Extract the [x, y] coordinate from the center of the cell holding the provided text.  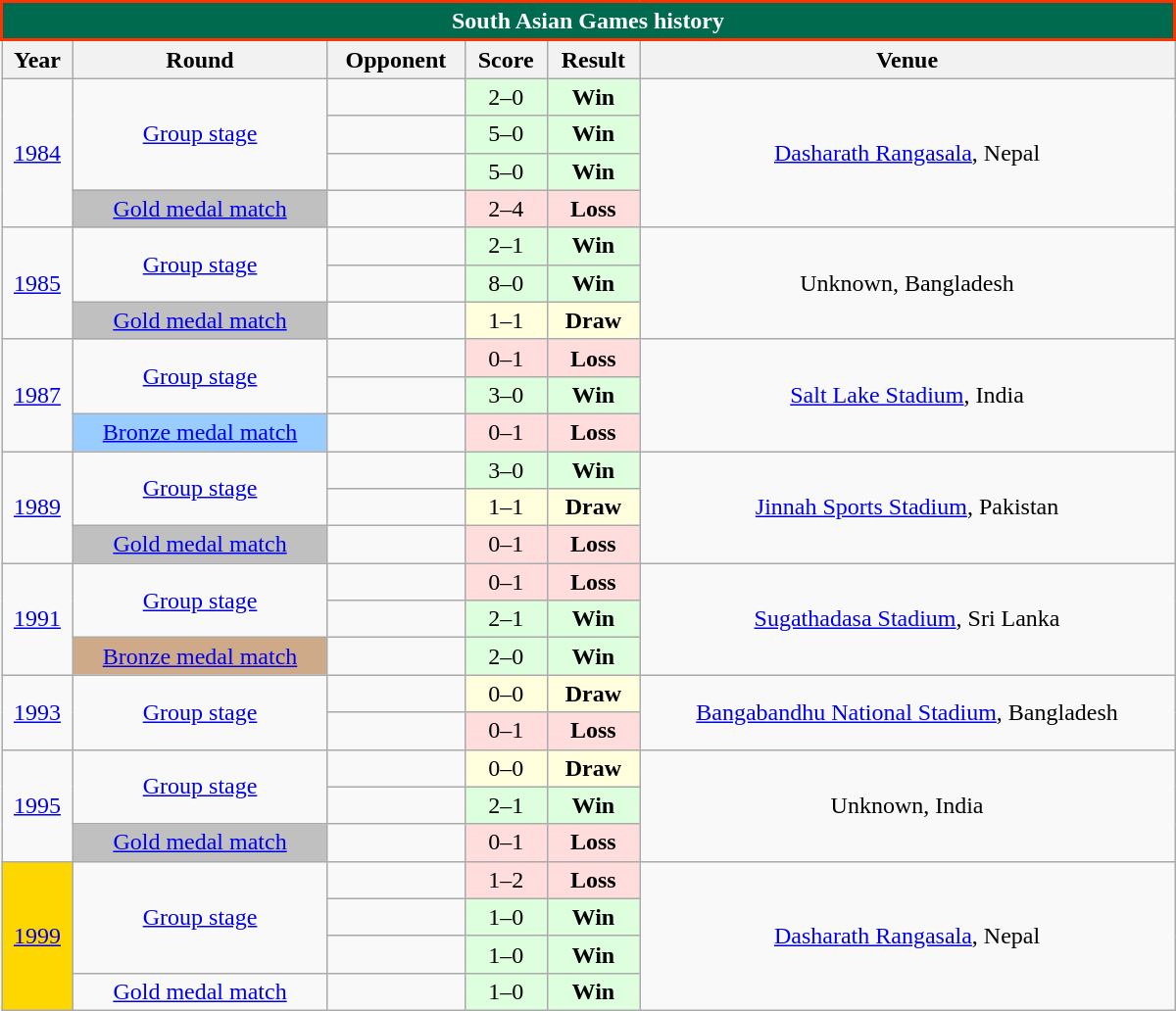
Jinnah Sports Stadium, Pakistan [907, 506]
Round [200, 59]
Year [37, 59]
1991 [37, 619]
Score [506, 59]
Unknown, India [907, 805]
1989 [37, 506]
Unknown, Bangladesh [907, 283]
Sugathadasa Stadium, Sri Lanka [907, 619]
1993 [37, 712]
2–4 [506, 209]
Result [593, 59]
South Asian Games history [588, 22]
Opponent [396, 59]
1987 [37, 395]
1995 [37, 805]
Bangabandhu National Stadium, Bangladesh [907, 712]
1985 [37, 283]
1999 [37, 936]
8–0 [506, 283]
1–2 [506, 880]
Venue [907, 59]
1984 [37, 153]
Salt Lake Stadium, India [907, 395]
